Pinpoint the cell where the given text exists, returning its [x, y] midpoint coordinate. 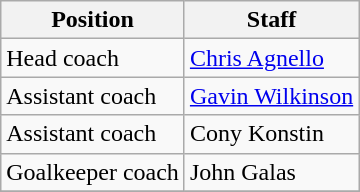
John Galas [271, 172]
Staff [271, 20]
Goalkeeper coach [93, 172]
Position [93, 20]
Chris Agnello [271, 58]
Gavin Wilkinson [271, 96]
Cony Konstin [271, 134]
Head coach [93, 58]
